Return the [x, y] coordinate for the center point of the cell that contains the specified text.  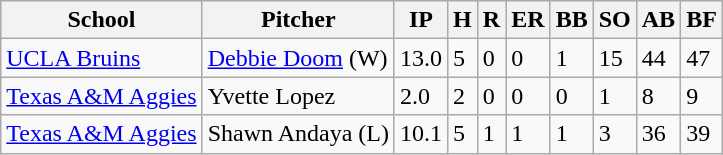
UCLA Bruins [102, 58]
R [491, 20]
2.0 [420, 96]
13.0 [420, 58]
BB [572, 20]
10.1 [420, 134]
School [102, 20]
Debbie Doom (W) [298, 58]
8 [658, 96]
39 [702, 134]
Shawn Andaya (L) [298, 134]
AB [658, 20]
9 [702, 96]
SO [614, 20]
36 [658, 134]
IP [420, 20]
44 [658, 58]
Yvette Lopez [298, 96]
Pitcher [298, 20]
BF [702, 20]
ER [528, 20]
H [463, 20]
15 [614, 58]
47 [702, 58]
3 [614, 134]
2 [463, 96]
